Determine the [x, y] coordinate at the center of the cell enclosing the given text.  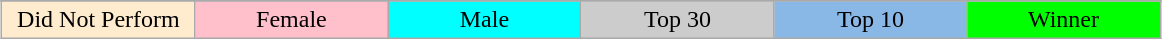
Winner [1064, 20]
Male [484, 20]
Female [292, 20]
Did Not Perform [98, 20]
Top 30 [678, 20]
Top 10 [870, 20]
